Locate the cell with the specified text and output its [X, Y] center coordinate. 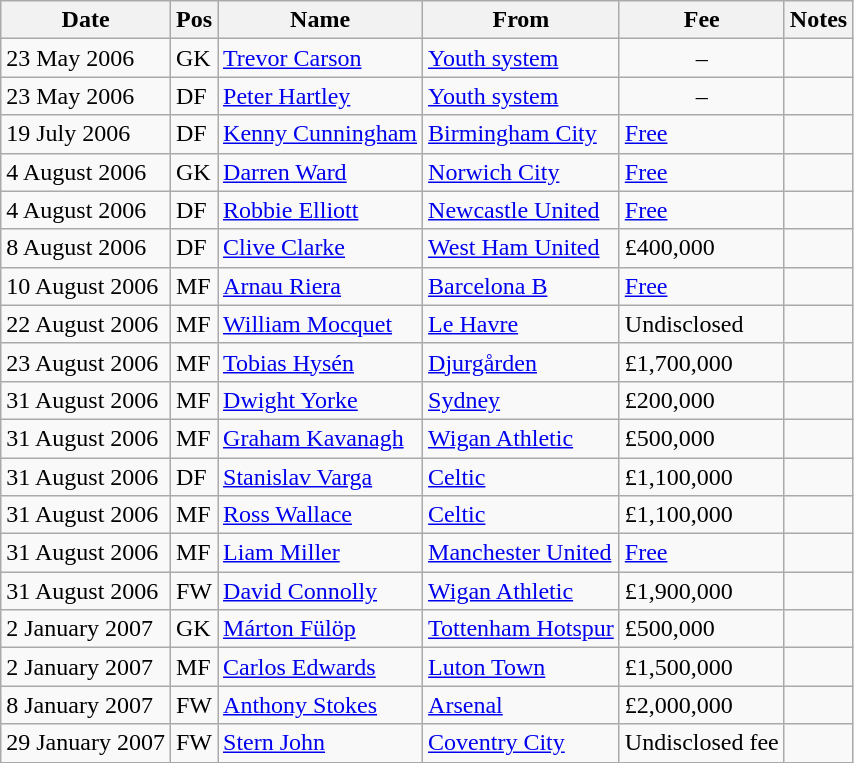
Pos [194, 20]
Stanislav Varga [320, 477]
Peter Hartley [320, 96]
8 January 2007 [86, 705]
Márton Fülöp [320, 629]
£400,000 [702, 248]
Undisclosed fee [702, 743]
Norwich City [522, 172]
Ross Wallace [320, 515]
William Mocquet [320, 324]
Newcastle United [522, 210]
Darren Ward [320, 172]
8 August 2006 [86, 248]
Djurgården [522, 362]
David Connolly [320, 591]
Carlos Edwards [320, 667]
Stern John [320, 743]
Kenny Cunningham [320, 134]
West Ham United [522, 248]
Birmingham City [522, 134]
£2,000,000 [702, 705]
Tobias Hysén [320, 362]
Name [320, 20]
Dwight Yorke [320, 400]
Liam Miller [320, 553]
Arsenal [522, 705]
Sydney [522, 400]
23 August 2006 [86, 362]
Anthony Stokes [320, 705]
£1,700,000 [702, 362]
Manchester United [522, 553]
Fee [702, 20]
19 July 2006 [86, 134]
From [522, 20]
£1,900,000 [702, 591]
Tottenham Hotspur [522, 629]
10 August 2006 [86, 286]
Barcelona B [522, 286]
£200,000 [702, 400]
Arnau Riera [320, 286]
Le Havre [522, 324]
29 January 2007 [86, 743]
Date [86, 20]
Clive Clarke [320, 248]
Coventry City [522, 743]
Trevor Carson [320, 58]
22 August 2006 [86, 324]
Notes [818, 20]
Graham Kavanagh [320, 438]
Luton Town [522, 667]
£1,500,000 [702, 667]
Robbie Elliott [320, 210]
Undisclosed [702, 324]
